Find where the given text appears and provide that cell's center as (X, Y) coordinate. 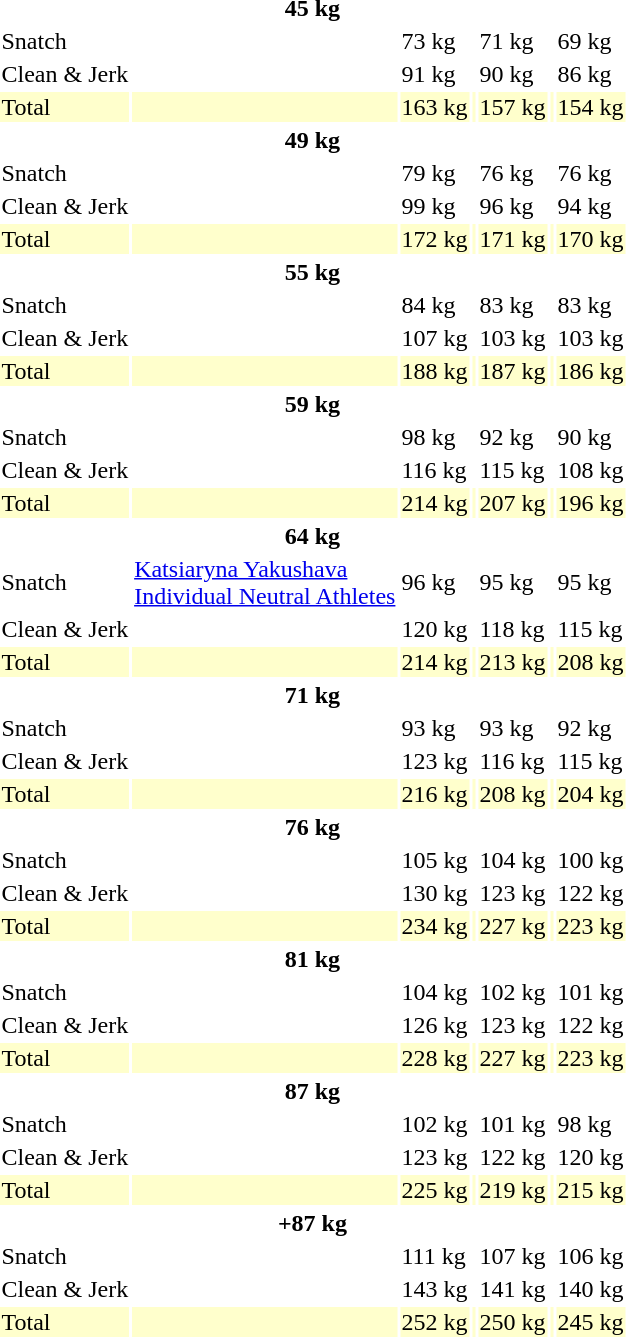
118 kg (512, 629)
+87 kg (312, 1223)
140 kg (590, 1289)
163 kg (434, 107)
172 kg (434, 239)
157 kg (512, 107)
143 kg (434, 1289)
188 kg (434, 371)
106 kg (590, 1256)
204 kg (590, 794)
99 kg (434, 206)
79 kg (434, 173)
100 kg (590, 860)
154 kg (590, 107)
196 kg (590, 503)
94 kg (590, 206)
170 kg (590, 239)
216 kg (434, 794)
49 kg (312, 140)
105 kg (434, 860)
84 kg (434, 305)
245 kg (590, 1322)
186 kg (590, 371)
225 kg (434, 1190)
250 kg (512, 1322)
130 kg (434, 893)
219 kg (512, 1190)
207 kg (512, 503)
55 kg (312, 272)
234 kg (434, 926)
187 kg (512, 371)
Katsiaryna YakushavaIndividual Neutral Athletes (265, 582)
111 kg (434, 1256)
64 kg (312, 536)
86 kg (590, 74)
213 kg (512, 662)
252 kg (434, 1322)
228 kg (434, 1058)
87 kg (312, 1091)
73 kg (434, 41)
108 kg (590, 470)
171 kg (512, 239)
126 kg (434, 1025)
69 kg (590, 41)
141 kg (512, 1289)
81 kg (312, 959)
59 kg (312, 404)
215 kg (590, 1190)
91 kg (434, 74)
